Extract the [X, Y] coordinate from the center of the cell holding the provided text.  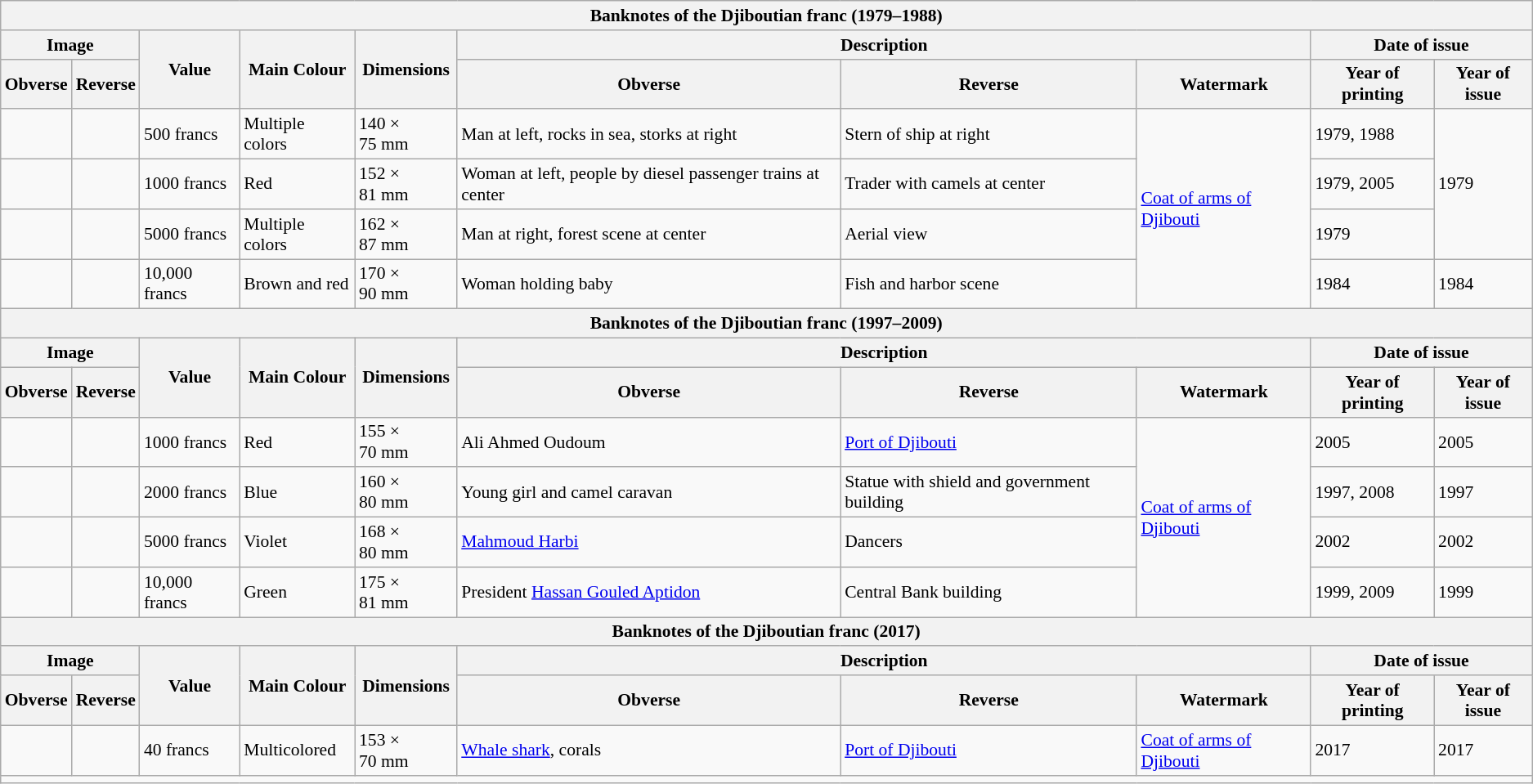
1997, 2008 [1372, 492]
Banknotes of the Djiboutian franc (1979–1988) [767, 16]
1999, 2009 [1372, 592]
Banknotes of the Djiboutian franc (1997–2009) [767, 324]
Man at left, rocks in sea, storks at right [649, 134]
Trader with camels at center [988, 185]
1997 [1483, 492]
1979, 1988 [1372, 134]
500 francs [190, 134]
President Hassan Gouled Aptidon [649, 592]
Statue with shield and government building [988, 492]
170 × 90 mm [406, 284]
2000 francs [190, 492]
Blue [298, 492]
140 × 75 mm [406, 134]
Whale shark, corals [649, 750]
1979, 2005 [1372, 185]
Fish and harbor scene [988, 284]
160 × 80 mm [406, 492]
Violet [298, 543]
Mahmoud Harbi [649, 543]
155 × 70 mm [406, 441]
153 × 70 mm [406, 750]
Ali Ahmed Oudoum [649, 441]
Aerial view [988, 234]
Woman holding baby [649, 284]
Stern of ship at right [988, 134]
Multicolored [298, 750]
1999 [1483, 592]
175 × 81 mm [406, 592]
Banknotes of the Djiboutian franc (2017) [767, 632]
Young girl and camel caravan [649, 492]
Man at right, forest scene at center [649, 234]
Woman at left, people by diesel passenger trains at center [649, 185]
168 × 80 mm [406, 543]
162 × 87 mm [406, 234]
Central Bank building [988, 592]
152 × 81 mm [406, 185]
40 francs [190, 750]
Green [298, 592]
Brown and red [298, 284]
Dancers [988, 543]
